From the cell containing the given text, extract its center point as [X, Y] coordinate. 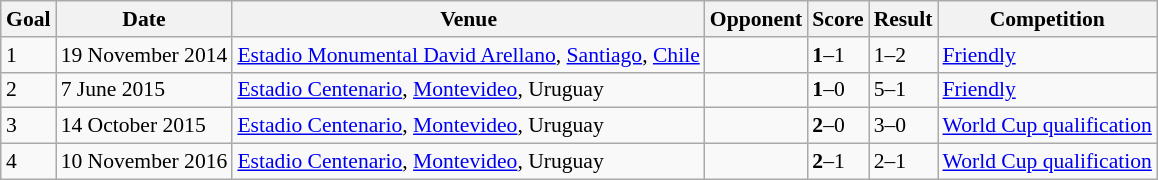
14 October 2015 [144, 126]
1–2 [904, 54]
7 June 2015 [144, 90]
3–0 [904, 126]
4 [28, 161]
Score [838, 19]
Opponent [756, 19]
1 [28, 54]
1–0 [838, 90]
Date [144, 19]
5–1 [904, 90]
Competition [1048, 19]
Estadio Monumental David Arellano, Santiago, Chile [468, 54]
2 [28, 90]
Venue [468, 19]
Goal [28, 19]
1–1 [838, 54]
3 [28, 126]
Result [904, 19]
2–0 [838, 126]
10 November 2016 [144, 161]
19 November 2014 [144, 54]
